From the cell containing the given text, extract its center point as (X, Y) coordinate. 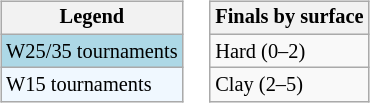
Hard (0–2) (289, 51)
Legend (92, 18)
W25/35 tournaments (92, 51)
W15 tournaments (92, 85)
Clay (2–5) (289, 85)
Finals by surface (289, 18)
